Provide the [X, Y] coordinate of the cell's center where the given text is located.  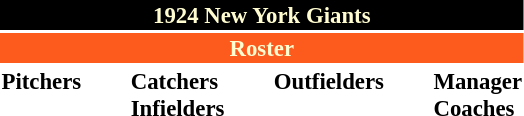
1924 New York Giants [262, 15]
Roster [262, 48]
